Return (x, y) of the center of cell containing provided text 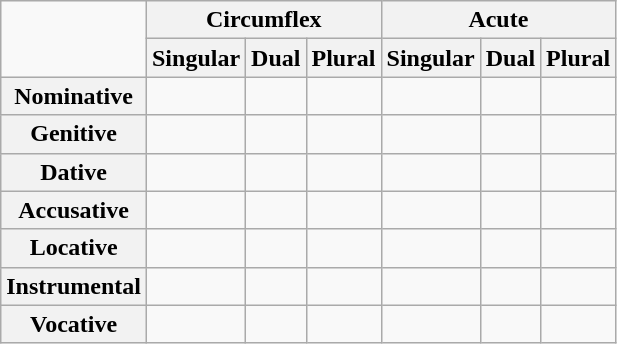
Vocative (74, 324)
Accusative (74, 210)
Instrumental (74, 286)
Nominative (74, 96)
Dative (74, 172)
Circumflex (264, 20)
Acute (498, 20)
Genitive (74, 134)
Locative (74, 248)
